Determine the (x, y) coordinate at the center of the cell enclosing the given text.  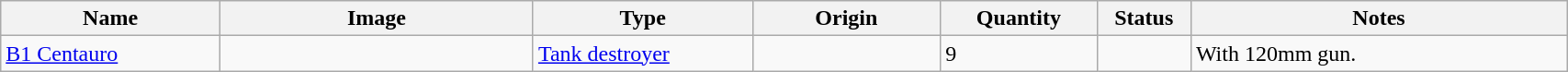
Type (643, 18)
Image (377, 18)
Name (110, 18)
B1 Centauro (110, 54)
Origin (847, 18)
Status (1144, 18)
Quantity (1019, 18)
Notes (1378, 18)
With 120mm gun. (1378, 54)
9 (1019, 54)
Tank destroyer (643, 54)
